Identify which cell holds the provided text, then report its (X, Y) central coordinate. 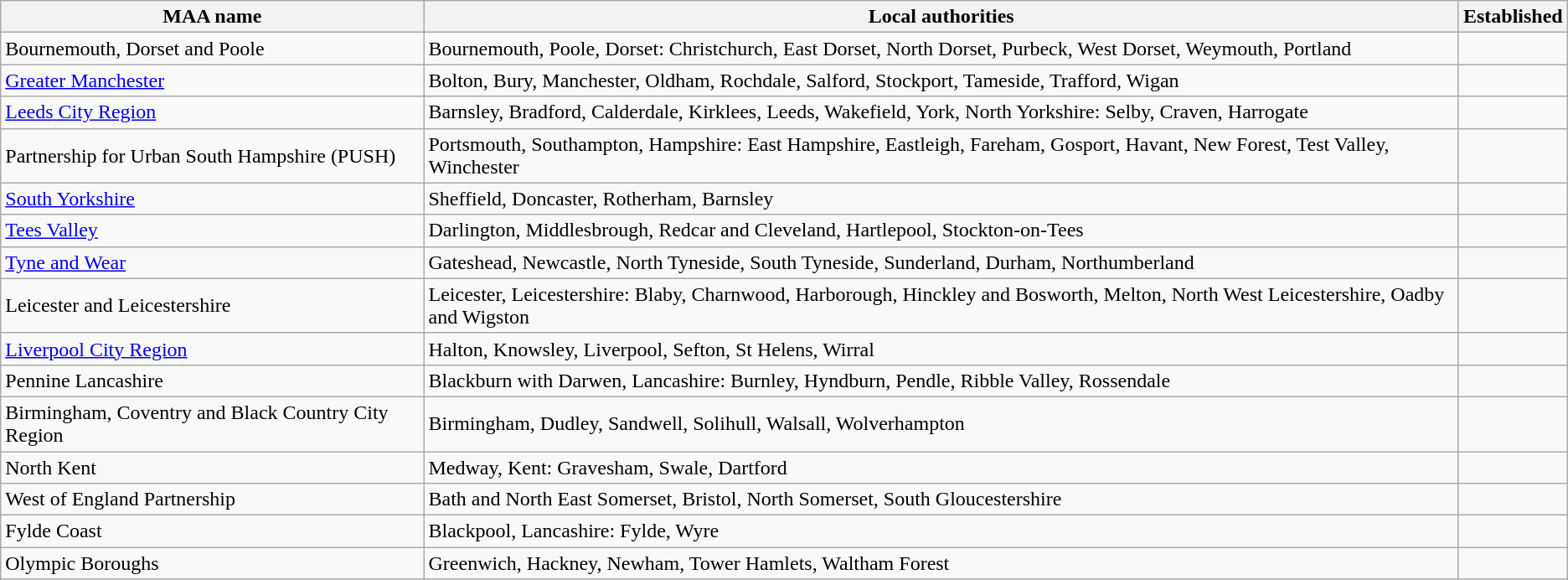
Leeds City Region (213, 112)
Tyne and Wear (213, 262)
Medway, Kent: Gravesham, Swale, Dartford (941, 467)
Greater Manchester (213, 80)
Leicester, Leicestershire: Blaby, Charnwood, Harborough, Hinckley and Bosworth, Melton, North West Leicestershire, Oadby and Wigston (941, 305)
Fylde Coast (213, 531)
Tees Valley (213, 230)
Birmingham, Coventry and Black Country City Region (213, 424)
Gateshead, Newcastle, North Tyneside, South Tyneside, Sunderland, Durham, Northumberland (941, 262)
Bournemouth, Poole, Dorset: Christchurch, East Dorset, North Dorset, Purbeck, West Dorset, Weymouth, Portland (941, 49)
Birmingham, Dudley, Sandwell, Solihull, Walsall, Wolverhampton (941, 424)
Liverpool City Region (213, 349)
Sheffield, Doncaster, Rotherham, Barnsley (941, 199)
South Yorkshire (213, 199)
Established (1513, 17)
MAA name (213, 17)
Bath and North East Somerset, Bristol, North Somerset, South Gloucestershire (941, 500)
Barnsley, Bradford, Calderdale, Kirklees, Leeds, Wakefield, York, North Yorkshire: Selby, Craven, Harrogate (941, 112)
Blackburn with Darwen, Lancashire: Burnley, Hyndburn, Pendle, Ribble Valley, Rossendale (941, 381)
Bournemouth, Dorset and Poole (213, 49)
Blackpool, Lancashire: Fylde, Wyre (941, 531)
Pennine Lancashire (213, 381)
Partnership for Urban South Hampshire (PUSH) (213, 156)
Portsmouth, Southampton, Hampshire: East Hampshire, Eastleigh, Fareham, Gosport, Havant, New Forest, Test Valley, Winchester (941, 156)
Olympic Boroughs (213, 563)
Greenwich, Hackney, Newham, Tower Hamlets, Waltham Forest (941, 563)
Halton, Knowsley, Liverpool, Sefton, St Helens, Wirral (941, 349)
Local authorities (941, 17)
Darlington, Middlesbrough, Redcar and Cleveland, Hartlepool, Stockton-on-Tees (941, 230)
North Kent (213, 467)
West of England Partnership (213, 500)
Leicester and Leicestershire (213, 305)
Bolton, Bury, Manchester, Oldham, Rochdale, Salford, Stockport, Tameside, Trafford, Wigan (941, 80)
